Return (x, y) of the center of cell containing provided text 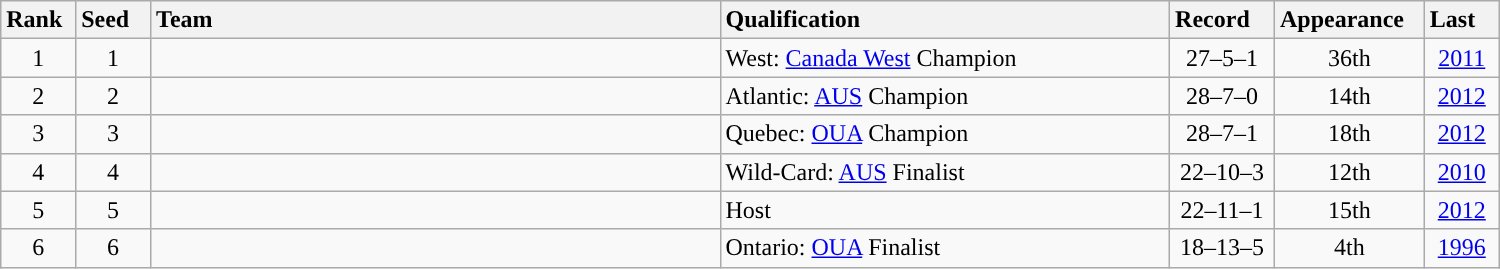
28–7–0 (1222, 96)
Quebec: OUA Champion (945, 134)
1996 (1462, 248)
4th (1349, 248)
27–5–1 (1222, 58)
Qualification (945, 20)
28–7–1 (1222, 134)
18–13–5 (1222, 248)
22–11–1 (1222, 210)
14th (1349, 96)
Seed (114, 20)
12th (1349, 172)
Wild-Card: AUS Finalist (945, 172)
22–10–3 (1222, 172)
15th (1349, 210)
Ontario: OUA Finalist (945, 248)
Rank (38, 20)
36th (1349, 58)
West: Canada West Champion (945, 58)
18th (1349, 134)
Record (1222, 20)
Atlantic: AUS Champion (945, 96)
Appearance (1349, 20)
2011 (1462, 58)
Last (1462, 20)
Team (436, 20)
2010 (1462, 172)
Host (945, 210)
